Scan for the cell matching the given text and deliver its (x, y) coordinate at center. 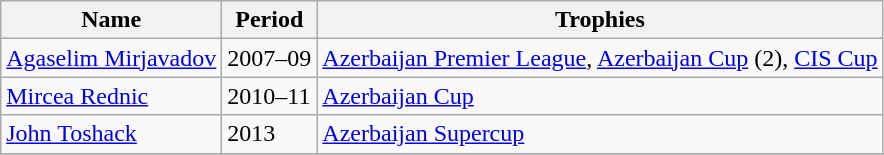
Azerbaijan Supercup (600, 134)
John Toshack (112, 134)
Period (270, 20)
2007–09 (270, 58)
Trophies (600, 20)
Azerbaijan Premier League, Azerbaijan Cup (2), CIS Cup (600, 58)
2013 (270, 134)
2010–11 (270, 96)
Name (112, 20)
Mircea Rednic (112, 96)
Azerbaijan Cup (600, 96)
Agaselim Mirjavadov (112, 58)
